Detect which cell encompasses the target text, then output its (X, Y) center coordinate. 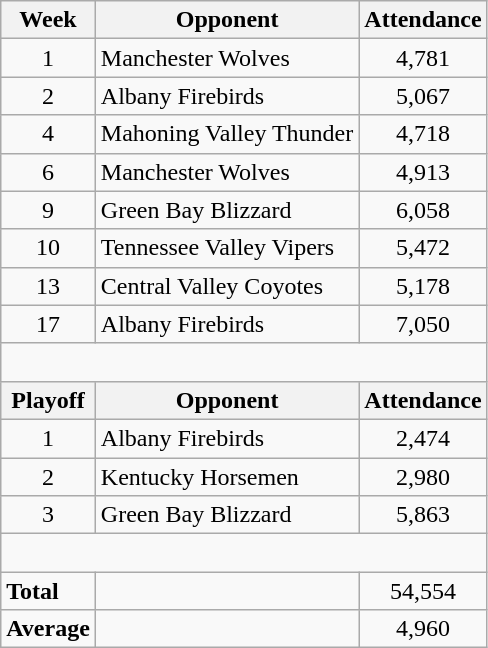
5,067 (423, 96)
6 (48, 172)
4,781 (423, 58)
6,058 (423, 210)
4,960 (423, 629)
2,980 (423, 477)
5,472 (423, 248)
Average (48, 629)
Central Valley Coyotes (226, 286)
Total (48, 591)
4 (48, 134)
Playoff (48, 400)
7,050 (423, 324)
Kentucky Horsemen (226, 477)
2,474 (423, 438)
3 (48, 515)
10 (48, 248)
5,178 (423, 286)
13 (48, 286)
4,718 (423, 134)
9 (48, 210)
17 (48, 324)
54,554 (423, 591)
Week (48, 20)
Tennessee Valley Vipers (226, 248)
4,913 (423, 172)
5,863 (423, 515)
Mahoning Valley Thunder (226, 134)
